From the cell containing the given text, extract its center point as [X, Y] coordinate. 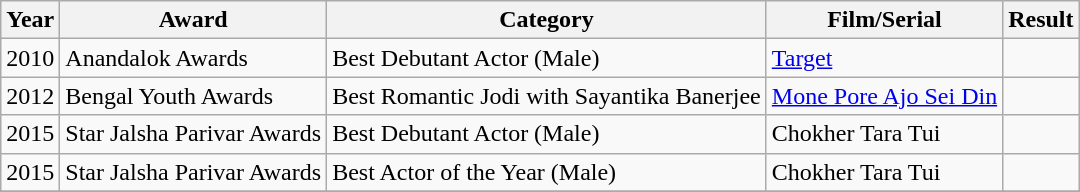
Best Romantic Jodi with Sayantika Banerjee [547, 96]
Result [1041, 20]
Film/Serial [884, 20]
Award [194, 20]
Year [30, 20]
Best Actor of the Year (Male) [547, 172]
Bengal Youth Awards [194, 96]
Anandalok Awards [194, 58]
2012 [30, 96]
2010 [30, 58]
Category [547, 20]
Target [884, 58]
Mone Pore Ajo Sei Din [884, 96]
